Determine the [x, y] coordinate at the center of the cell enclosing the given text.  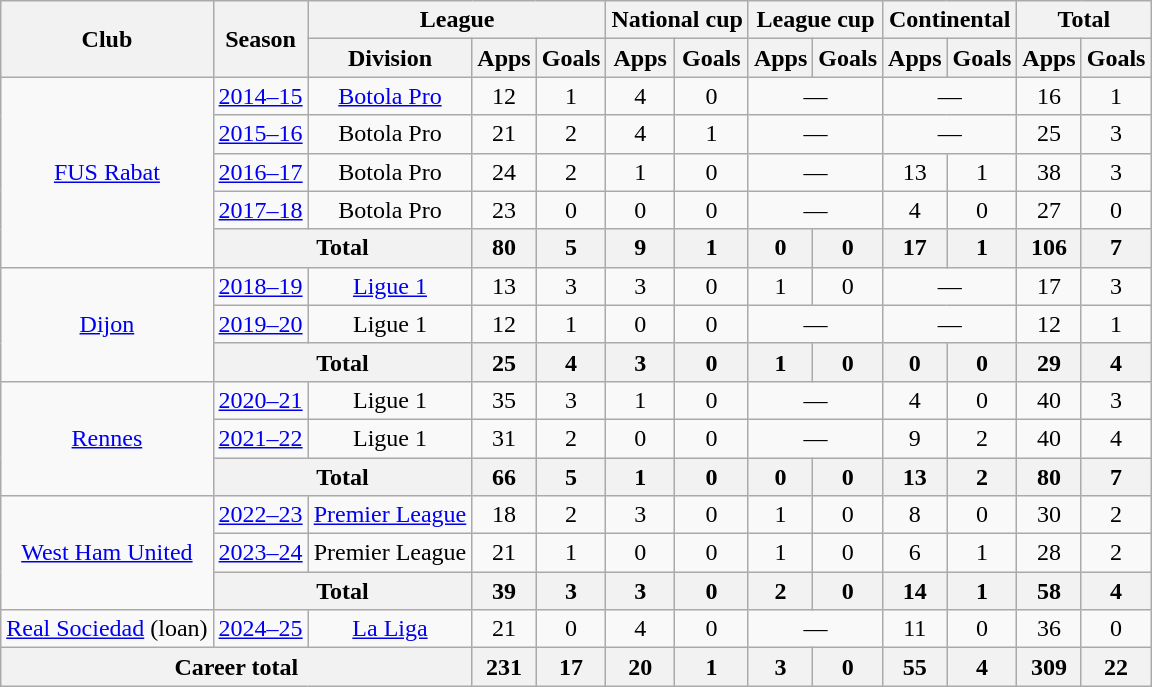
39 [504, 591]
Season [260, 39]
Dijon [107, 324]
2018–19 [260, 286]
35 [504, 400]
West Ham United [107, 553]
38 [1049, 172]
11 [915, 629]
National cup [677, 20]
231 [504, 667]
55 [915, 667]
14 [915, 591]
Real Sociedad (loan) [107, 629]
28 [1049, 553]
24 [504, 172]
Career total [236, 667]
18 [504, 515]
2023–24 [260, 553]
2020–21 [260, 400]
309 [1049, 667]
2022–23 [260, 515]
23 [504, 210]
FUS Rabat [107, 172]
8 [915, 515]
2014–15 [260, 96]
31 [504, 438]
27 [1049, 210]
2015–16 [260, 134]
Club [107, 39]
22 [1116, 667]
2017–18 [260, 210]
66 [504, 477]
2021–22 [260, 438]
Rennes [107, 438]
16 [1049, 96]
League [457, 20]
36 [1049, 629]
30 [1049, 515]
29 [1049, 362]
2016–17 [260, 172]
20 [640, 667]
106 [1049, 248]
2019–20 [260, 324]
58 [1049, 591]
2024–25 [260, 629]
Division [390, 58]
Continental [950, 20]
La Liga [390, 629]
League cup [815, 20]
6 [915, 553]
